Pinpoint the cell where the given text exists, returning its [x, y] midpoint coordinate. 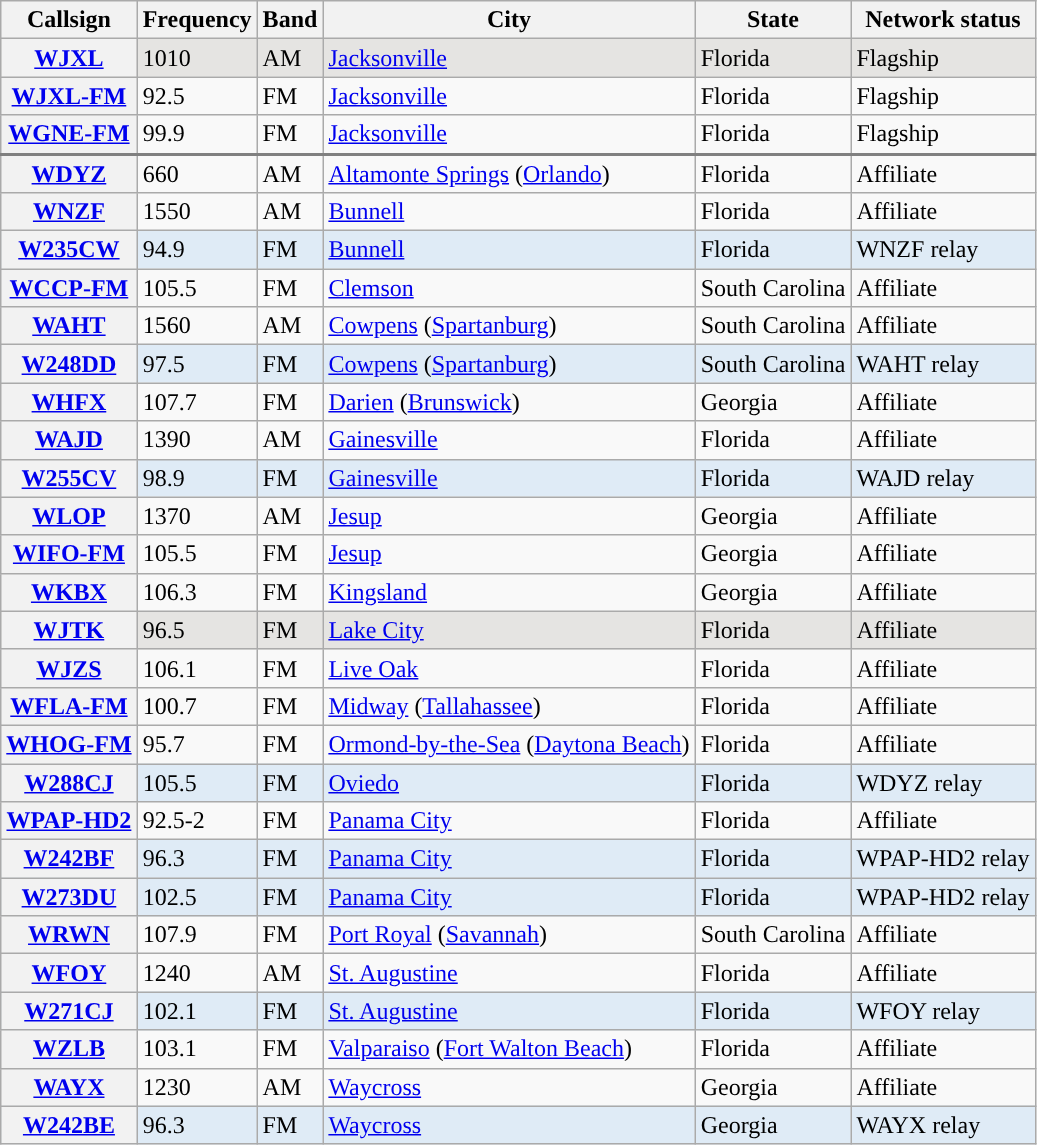
WDYZ [69, 174]
Live Oak [509, 668]
102.5 [197, 897]
Oviedo [509, 783]
102.1 [197, 1011]
1230 [197, 1087]
106.1 [197, 668]
WAYX [69, 1087]
Clemson [509, 288]
Valparaiso (Fort Walton Beach) [509, 1049]
W242BE [69, 1125]
WFLA-FM [69, 706]
95.7 [197, 744]
WJXL [69, 58]
W248DD [69, 364]
Darien (Brunswick) [509, 402]
State [773, 20]
98.9 [197, 478]
92.5 [197, 96]
W255CV [69, 478]
W242BF [69, 859]
92.5-2 [197, 821]
Callsign [69, 20]
94.9 [197, 250]
99.9 [197, 134]
WGNE-FM [69, 134]
WJZS [69, 668]
1010 [197, 58]
WFOY [69, 973]
WAHT relay [943, 364]
1390 [197, 440]
1370 [197, 516]
Ormond-by-the-Sea (Daytona Beach) [509, 744]
107.9 [197, 935]
WAJD [69, 440]
97.5 [197, 364]
Network status [943, 20]
W288CJ [69, 783]
100.7 [197, 706]
WKBX [69, 592]
Port Royal (Savannah) [509, 935]
Lake City [509, 630]
96.5 [197, 630]
WZLB [69, 1049]
WIFO-FM [69, 554]
Frequency [197, 20]
1240 [197, 973]
WAHT [69, 326]
WDYZ relay [943, 783]
WNZF relay [943, 250]
Altamonte Springs (Orlando) [509, 174]
Kingsland [509, 592]
103.1 [197, 1049]
WLOP [69, 516]
660 [197, 174]
WHOG-FM [69, 744]
WFOY relay [943, 1011]
Midway (Tallahassee) [509, 706]
W273DU [69, 897]
WAJD relay [943, 478]
WRWN [69, 935]
WJXL-FM [69, 96]
W235CW [69, 250]
WAYX relay [943, 1125]
Band [290, 20]
WJTK [69, 630]
WCCP-FM [69, 288]
WNZF [69, 212]
107.7 [197, 402]
106.3 [197, 592]
1550 [197, 212]
W271CJ [69, 1011]
WHFX [69, 402]
City [509, 20]
WPAP-HD2 [69, 821]
1560 [197, 326]
